Capture the cell that displays the provided text and extract its [X, Y] central coordinate. 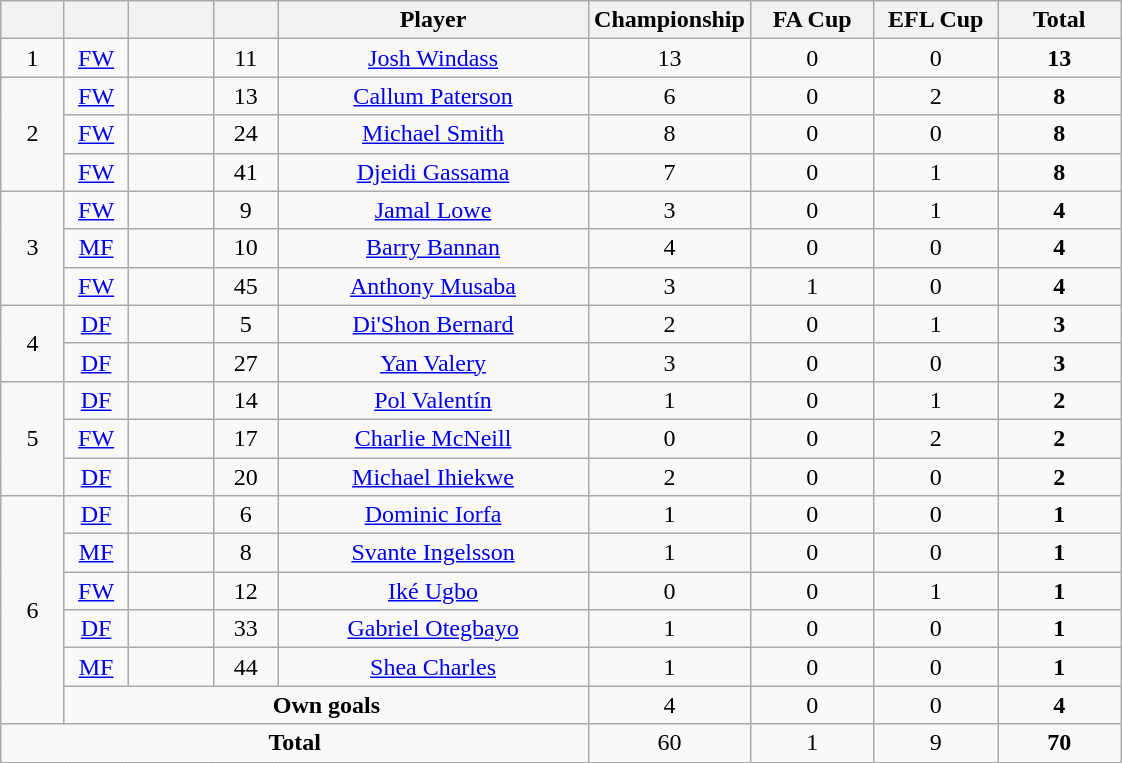
Own goals [326, 705]
41 [246, 172]
12 [246, 591]
Svante Ingelsson [434, 553]
14 [246, 400]
EFL Cup [936, 20]
10 [246, 248]
33 [246, 629]
Charlie McNeill [434, 438]
Jamal Lowe [434, 210]
Dominic Iorfa [434, 515]
17 [246, 438]
FA Cup [812, 20]
70 [1060, 743]
44 [246, 667]
Michael Ihiekwe [434, 477]
Pol Valentín [434, 400]
27 [246, 362]
Yan Valery [434, 362]
Player [434, 20]
45 [246, 286]
11 [246, 58]
7 [670, 172]
Di'Shon Bernard [434, 324]
Josh Windass [434, 58]
Championship [670, 20]
24 [246, 134]
Anthony Musaba [434, 286]
Michael Smith [434, 134]
Callum Paterson [434, 96]
20 [246, 477]
Gabriel Otegbayo [434, 629]
Barry Bannan [434, 248]
Djeidi Gassama [434, 172]
Shea Charles [434, 667]
Iké Ugbo [434, 591]
60 [670, 743]
